Find where the given text appears and provide that cell's center as [x, y] coordinate. 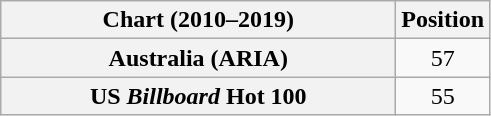
Position [443, 20]
Australia (ARIA) [198, 58]
Chart (2010–2019) [198, 20]
US Billboard Hot 100 [198, 96]
57 [443, 58]
55 [443, 96]
